Locate the cell with the specified text and output its [X, Y] center coordinate. 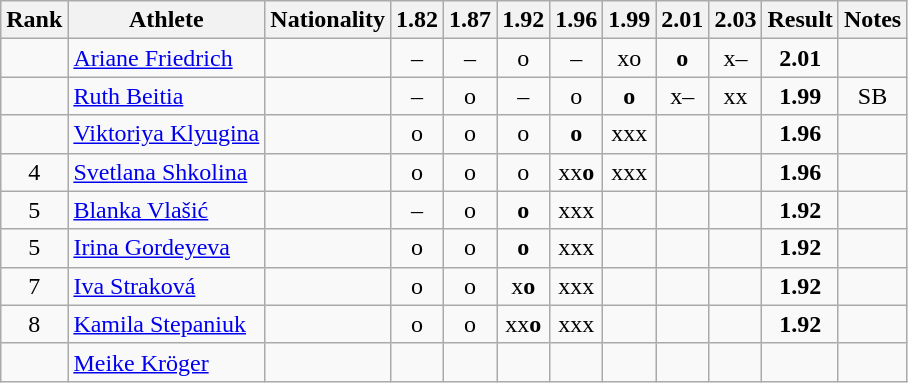
Nationality [328, 20]
Rank [34, 20]
Ariane Friedrich [166, 58]
Ruth Beitia [166, 96]
Result [800, 20]
Kamila Stepaniuk [166, 324]
xx [736, 96]
1.87 [470, 20]
Irina Gordeyeva [166, 248]
Svetlana Shkolina [166, 172]
Athlete [166, 20]
7 [34, 286]
Iva Straková [166, 286]
Meike Kröger [166, 362]
1.82 [418, 20]
2.03 [736, 20]
4 [34, 172]
SB [872, 96]
Viktoriya Klyugina [166, 134]
Notes [872, 20]
8 [34, 324]
Blanka Vlašić [166, 210]
